Identify which cell holds the provided text, then report its [x, y] central coordinate. 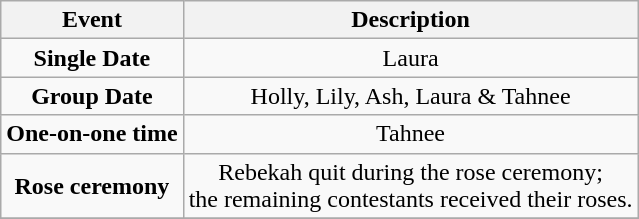
One-on-one time [92, 134]
Description [410, 20]
Event [92, 20]
Group Date [92, 96]
Rebekah quit during the rose ceremony;the remaining contestants received their roses. [410, 186]
Laura [410, 58]
Tahnee [410, 134]
Rose ceremony [92, 186]
Single Date [92, 58]
Holly, Lily, Ash, Laura & Tahnee [410, 96]
